Return the (X, Y) coordinate for the center point of the cell that contains the specified text.  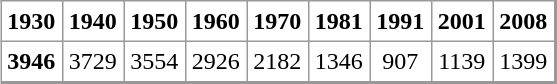
2182 (277, 62)
907 (401, 62)
1930 (31, 21)
1981 (339, 21)
1139 (462, 62)
1940 (93, 21)
2008 (523, 21)
1970 (277, 21)
1950 (155, 21)
1991 (401, 21)
2926 (216, 62)
2001 (462, 21)
1960 (216, 21)
1399 (523, 62)
3554 (155, 62)
3946 (31, 62)
1346 (339, 62)
3729 (93, 62)
